Scan for the cell matching the given text and deliver its (x, y) coordinate at center. 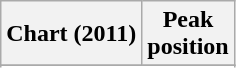
Peakposition (188, 34)
Chart (2011) (72, 34)
